Provide the (X, Y) coordinate of the cell's center where the given text is located.  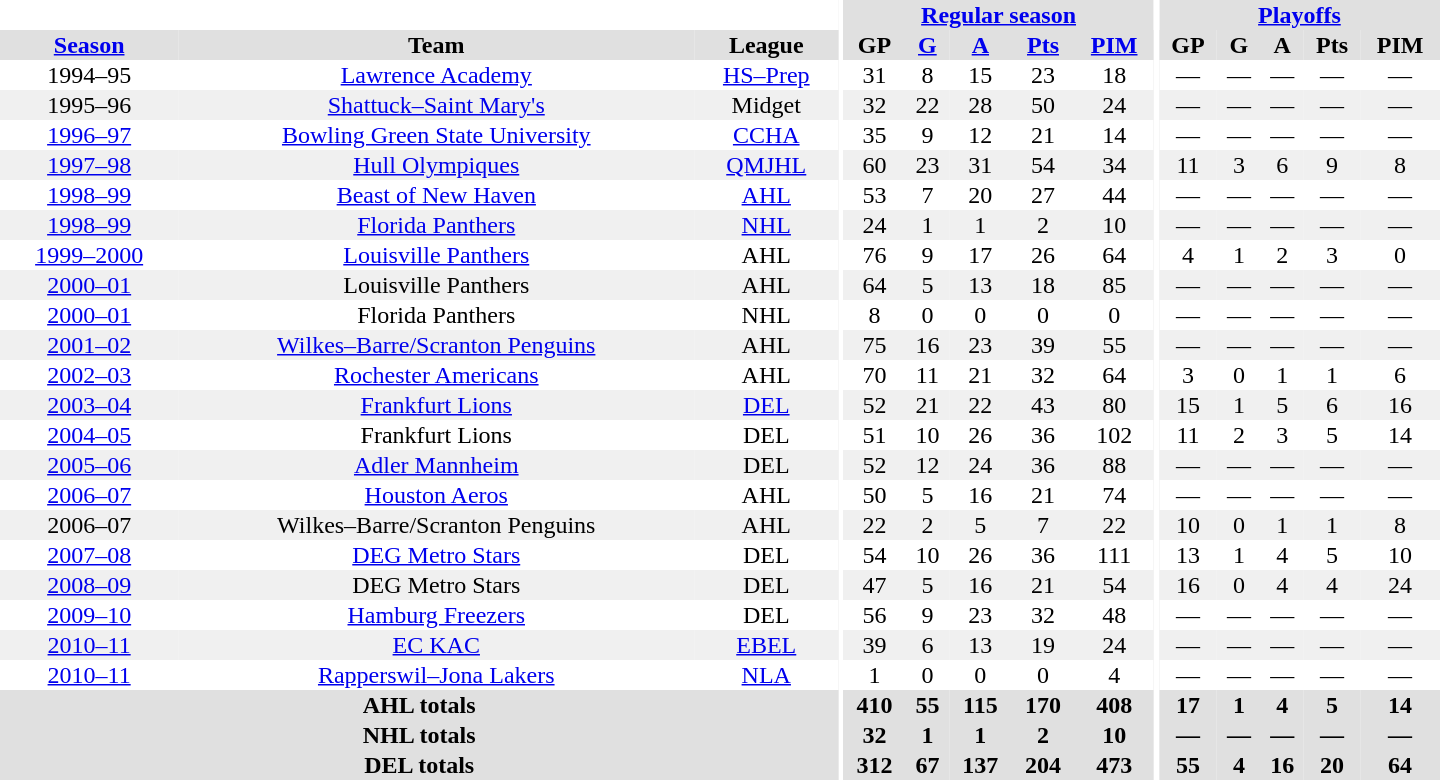
2005–06 (89, 465)
Beast of New Haven (436, 195)
27 (1044, 195)
111 (1114, 555)
Playoffs (1300, 15)
473 (1114, 765)
88 (1114, 465)
Bowling Green State University (436, 135)
70 (874, 375)
League (766, 45)
60 (874, 165)
2004–05 (89, 435)
51 (874, 435)
Hamburg Freezers (436, 615)
Regular season (998, 15)
410 (874, 705)
NHL totals (419, 735)
DEL totals (419, 765)
115 (980, 705)
Team (436, 45)
204 (1044, 765)
Season (89, 45)
80 (1114, 405)
1995–96 (89, 105)
137 (980, 765)
Hull Olympiques (436, 165)
QMJHL (766, 165)
Lawrence Academy (436, 75)
Midget (766, 105)
76 (874, 255)
1999–2000 (89, 255)
34 (1114, 165)
2008–09 (89, 585)
1994–95 (89, 75)
408 (1114, 705)
NLA (766, 675)
Shattuck–Saint Mary's (436, 105)
Rochester Americans (436, 375)
1996–97 (89, 135)
74 (1114, 495)
Houston Aeros (436, 495)
67 (928, 765)
28 (980, 105)
48 (1114, 615)
HS–Prep (766, 75)
75 (874, 345)
170 (1044, 705)
AHL totals (419, 705)
2003–04 (89, 405)
85 (1114, 285)
Adler Mannheim (436, 465)
47 (874, 585)
312 (874, 765)
19 (1044, 645)
35 (874, 135)
53 (874, 195)
56 (874, 615)
CCHA (766, 135)
2007–08 (89, 555)
EBEL (766, 645)
EC KAC (436, 645)
1997–98 (89, 165)
2009–10 (89, 615)
44 (1114, 195)
102 (1114, 435)
2001–02 (89, 345)
Rapperswil–Jona Lakers (436, 675)
43 (1044, 405)
2002–03 (89, 375)
